From the cell containing the given text, extract its center point as [x, y] coordinate. 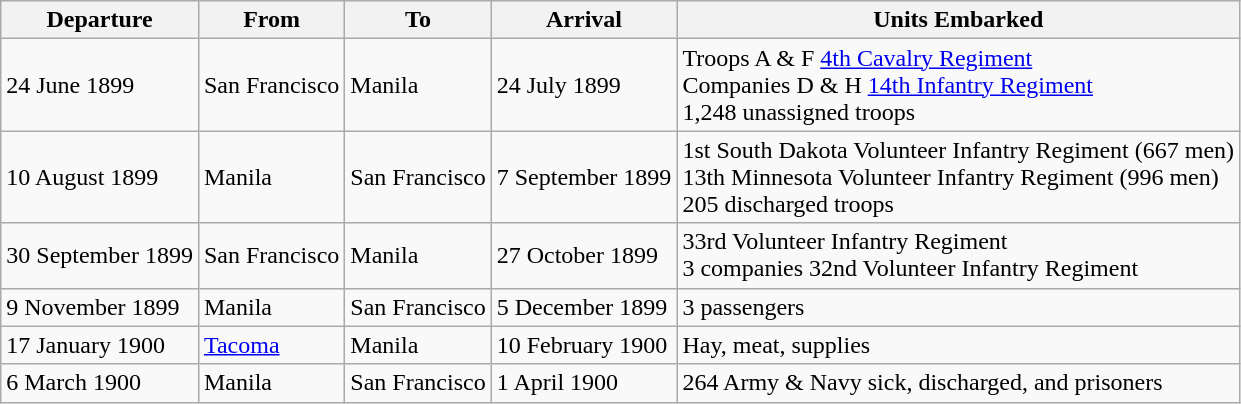
Troops A & F 4th Cavalry RegimentCompanies D & H 14th Infantry Regiment1,248 unassigned troops [958, 85]
10 February 1900 [584, 345]
7 September 1899 [584, 177]
17 January 1900 [100, 345]
Tacoma [271, 345]
1st South Dakota Volunteer Infantry Regiment (667 men)13th Minnesota Volunteer Infantry Regiment (996 men)205 discharged troops [958, 177]
From [271, 20]
6 March 1900 [100, 383]
27 October 1899 [584, 256]
Hay, meat, supplies [958, 345]
10 August 1899 [100, 177]
5 December 1899 [584, 307]
To [418, 20]
33rd Volunteer Infantry Regiment3 companies 32nd Volunteer Infantry Regiment [958, 256]
9 November 1899 [100, 307]
30 September 1899 [100, 256]
Departure [100, 20]
1 April 1900 [584, 383]
Units Embarked [958, 20]
24 July 1899 [584, 85]
264 Army & Navy sick, discharged, and prisoners [958, 383]
Arrival [584, 20]
24 June 1899 [100, 85]
3 passengers [958, 307]
